Return [X, Y] of the center of cell containing provided text 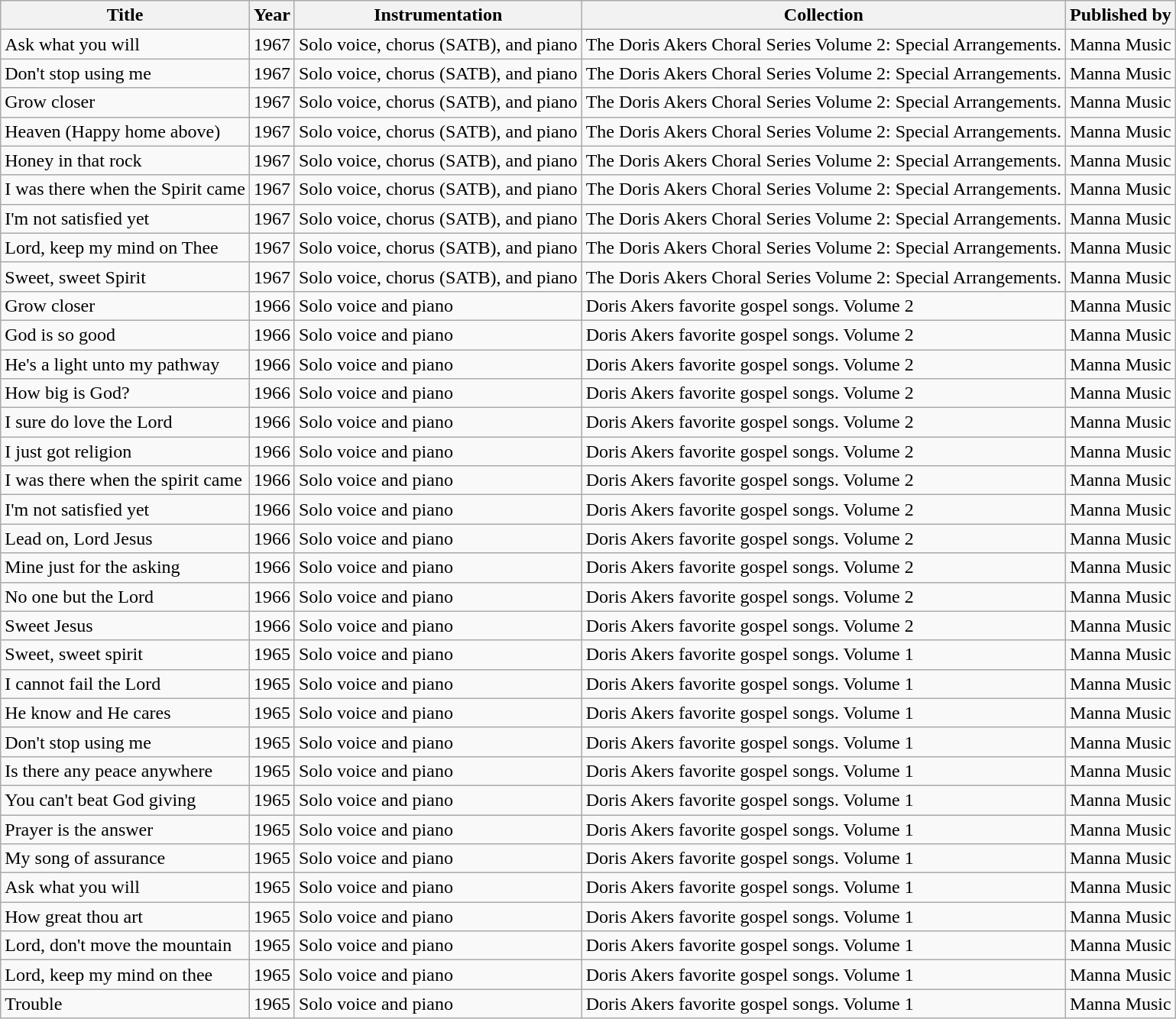
Sweet, sweet spirit [125, 655]
Is there any peace anywhere [125, 771]
Mine just for the asking [125, 568]
Published by [1121, 15]
Heaven (Happy home above) [125, 131]
I just got religion [125, 451]
My song of assurance [125, 859]
How great thou art [125, 917]
Lord, don't move the mountain [125, 946]
Sweet, sweet Spirit [125, 277]
Year [272, 15]
Instrumentation [438, 15]
Collection [824, 15]
Title [125, 15]
Honey in that rock [125, 160]
I sure do love the Lord [125, 422]
I cannot fail the Lord [125, 684]
No one but the Lord [125, 597]
God is so good [125, 335]
I was there when the Spirit came [125, 189]
He's a light unto my pathway [125, 364]
Prayer is the answer [125, 829]
Sweet Jesus [125, 626]
Lord, keep my mind on thee [125, 975]
Lead on, Lord Jesus [125, 539]
I was there when the spirit came [125, 480]
He know and He cares [125, 713]
How big is God? [125, 393]
Trouble [125, 1004]
Lord, keep my mind on Thee [125, 247]
You can't beat God giving [125, 800]
